Determine the [X, Y] coordinate at the center of the cell enclosing the given text.  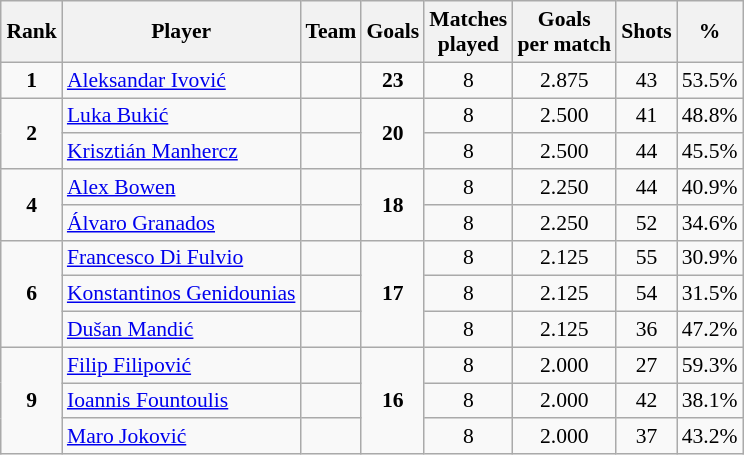
23 [392, 80]
Filip Filipović [182, 365]
37 [646, 437]
40.9% [710, 187]
42 [646, 401]
38.1% [710, 401]
4 [32, 204]
47.2% [710, 330]
45.5% [710, 152]
% [710, 32]
Ioannis Fountoulis [182, 401]
Goalsper match [564, 32]
Luka Bukić [182, 116]
Maro Joković [182, 437]
27 [646, 365]
2.875 [564, 80]
1 [32, 80]
53.5% [710, 80]
54 [646, 294]
Alex Bowen [182, 187]
20 [392, 134]
16 [392, 400]
43 [646, 80]
59.3% [710, 365]
Álvaro Granados [182, 223]
55 [646, 258]
Konstantinos Genidounias [182, 294]
Shots [646, 32]
43.2% [710, 437]
Goals [392, 32]
34.6% [710, 223]
Dušan Mandić [182, 330]
2 [32, 134]
Matchesplayed [468, 32]
31.5% [710, 294]
41 [646, 116]
48.8% [710, 116]
Aleksandar Ivović [182, 80]
17 [392, 294]
9 [32, 400]
6 [32, 294]
30.9% [710, 258]
36 [646, 330]
18 [392, 204]
Team [330, 32]
52 [646, 223]
Krisztián Manhercz [182, 152]
Player [182, 32]
Rank [32, 32]
Francesco Di Fulvio [182, 258]
